Detect which cell encompasses the target text, then output its [X, Y] center coordinate. 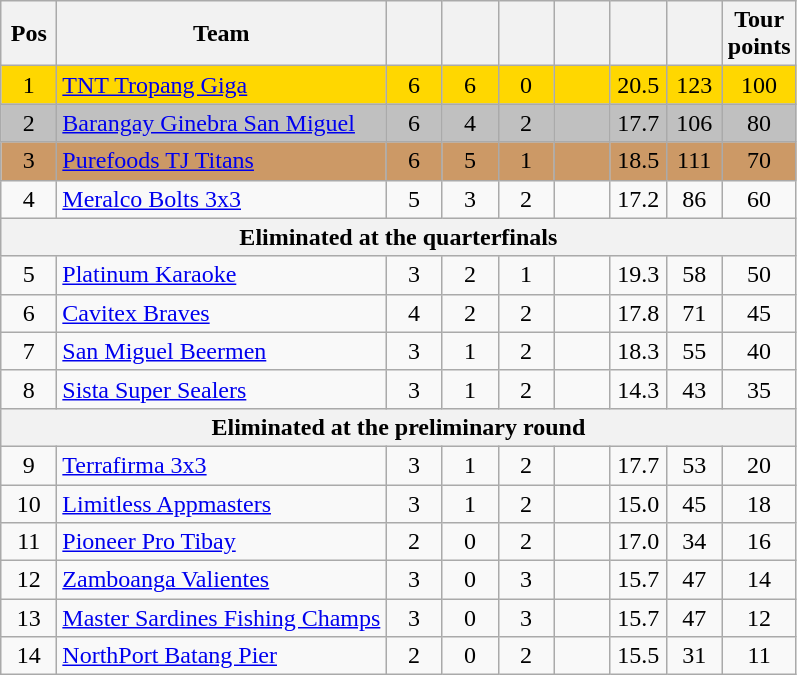
10 [29, 503]
50 [759, 275]
16 [759, 542]
Platinum Karaoke [222, 275]
43 [694, 389]
71 [694, 313]
San Miguel Beermen [222, 351]
70 [759, 161]
106 [694, 123]
86 [694, 199]
17.0 [638, 542]
Eliminated at the quarterfinals [398, 237]
20 [759, 465]
53 [694, 465]
40 [759, 351]
9 [29, 465]
60 [759, 199]
80 [759, 123]
Pos [29, 34]
35 [759, 389]
18.5 [638, 161]
13 [29, 618]
15.5 [638, 656]
123 [694, 85]
Limitless Appmasters [222, 503]
7 [29, 351]
Tour points [759, 34]
14.3 [638, 389]
Pioneer Pro Tibay [222, 542]
34 [694, 542]
55 [694, 351]
Team [222, 34]
18 [759, 503]
58 [694, 275]
Cavitex Braves [222, 313]
18.3 [638, 351]
Barangay Ginebra San Miguel [222, 123]
20.5 [638, 85]
111 [694, 161]
TNT Tropang Giga [222, 85]
Meralco Bolts 3x3 [222, 199]
17.2 [638, 199]
31 [694, 656]
100 [759, 85]
19.3 [638, 275]
Master Sardines Fishing Champs [222, 618]
NorthPort Batang Pier [222, 656]
8 [29, 389]
Sista Super Sealers [222, 389]
17.8 [638, 313]
Eliminated at the preliminary round [398, 427]
Terrafirma 3x3 [222, 465]
Zamboanga Valientes [222, 580]
Purefoods TJ Titans [222, 161]
15.0 [638, 503]
